Scan for the cell matching the given text and deliver its [x, y] coordinate at center. 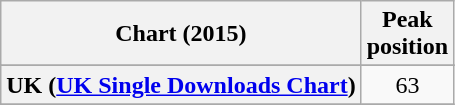
Peakposition [407, 34]
UK (UK Single Downloads Chart) [181, 85]
63 [407, 85]
Chart (2015) [181, 34]
